Search for the cell housing the specified text and yield its (X, Y) center coordinate. 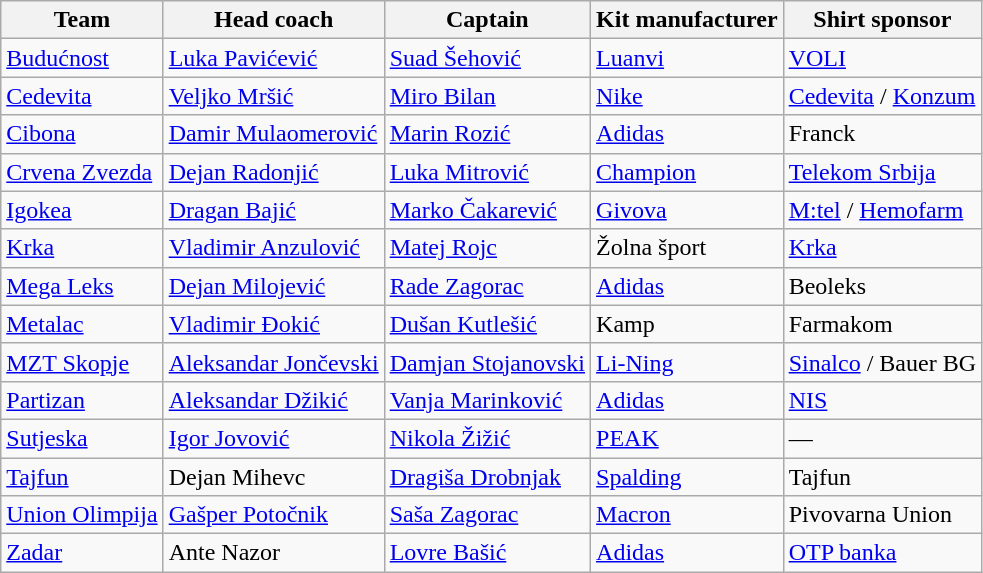
Dragiša Drobnjak (487, 477)
Vladimir Đokić (274, 324)
Givova (688, 210)
OTP banka (882, 553)
Igokea (82, 210)
Lovre Bašić (487, 553)
Saša Zagorac (487, 515)
Cedevita / Konzum (882, 96)
Marin Rozić (487, 134)
Vladimir Anzulović (274, 248)
Team (82, 20)
Marko Čakarević (487, 210)
MZT Skopje (82, 362)
Mega Leks (82, 286)
Sutjeska (82, 438)
Head coach (274, 20)
Zadar (82, 553)
Macron (688, 515)
Beoleks (882, 286)
Žolna šport (688, 248)
Sinalco / Bauer BG (882, 362)
Dejan Radonjić (274, 172)
Damjan Stojanovski (487, 362)
Igor Jovović (274, 438)
Pivovarna Union (882, 515)
Luka Pavićević (274, 58)
Ante Nazor (274, 553)
Dejan Milojević (274, 286)
Cedevita (82, 96)
Rade Zagorac (487, 286)
Crvena Zvezda (82, 172)
Aleksandar Džikić (274, 400)
Telekom Srbija (882, 172)
Union Olimpija (82, 515)
Damir Mulaomerović (274, 134)
Matej Rojc (487, 248)
Cibona (82, 134)
VOLI (882, 58)
Champion (688, 172)
Aleksandar Jončevski (274, 362)
Partizan (82, 400)
Dušan Kutlešić (487, 324)
Luanvi (688, 58)
M:tel / Hemofarm (882, 210)
Miro Bilan (487, 96)
Vanja Marinković (487, 400)
— (882, 438)
PEAK (688, 438)
Kit manufacturer (688, 20)
Metalac (82, 324)
Franck (882, 134)
Luka Mitrović (487, 172)
Farmakom (882, 324)
Li-Ning (688, 362)
Gašper Potočnik (274, 515)
Spalding (688, 477)
Dejan Mihevc (274, 477)
Budućnost (82, 58)
Captain (487, 20)
NIS (882, 400)
Nikola Žižić (487, 438)
Nike (688, 96)
Kamp (688, 324)
Shirt sponsor (882, 20)
Veljko Mršić (274, 96)
Suad Šehović (487, 58)
Dragan Bajić (274, 210)
